Return (X, Y) of the center of cell containing provided text 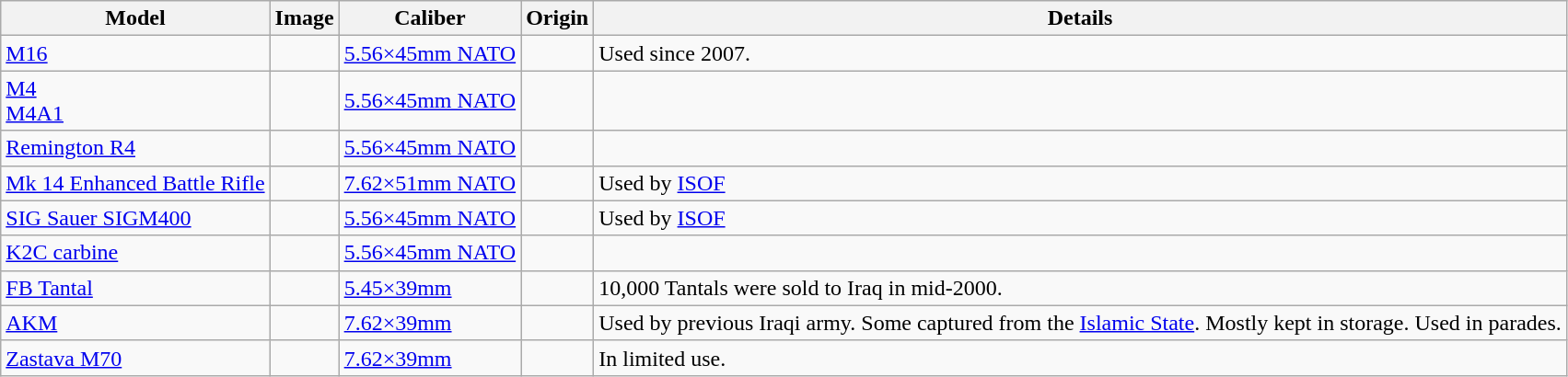
AKM (135, 323)
7.62×51mm NATO (430, 183)
Image (304, 18)
M4M4A1 (135, 101)
SIG Sauer SIGM400 (135, 218)
Used since 2007. (1081, 53)
Zastava M70 (135, 358)
Origin (558, 18)
Caliber (430, 18)
Model (135, 18)
Details (1081, 18)
5.45×39mm (430, 288)
FB Tantal (135, 288)
Remington R4 (135, 148)
M16 (135, 53)
In limited use. (1081, 358)
K2C carbine (135, 253)
10,000 Tantals were sold to Iraq in mid-2000. (1081, 288)
Used by previous Iraqi army. Some captured from the Islamic State. Mostly kept in storage. Used in parades. (1081, 323)
Mk 14 Enhanced Battle Rifle (135, 183)
